Scan for the cell matching the given text and deliver its [X, Y] coordinate at center. 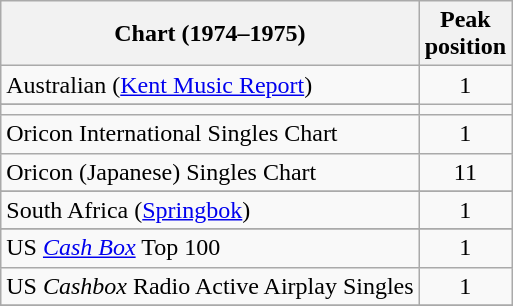
Oricon (Japanese) Singles Chart [210, 172]
US Cashbox Radio Active Airplay Singles [210, 286]
Oricon International Singles Chart [210, 134]
South Africa (Springbok) [210, 210]
Chart (1974–1975) [210, 34]
Australian (Kent Music Report) [210, 85]
Peakposition [465, 34]
US Cash Box Top 100 [210, 248]
11 [465, 172]
